Detect which cell encompasses the target text, then output its [x, y] center coordinate. 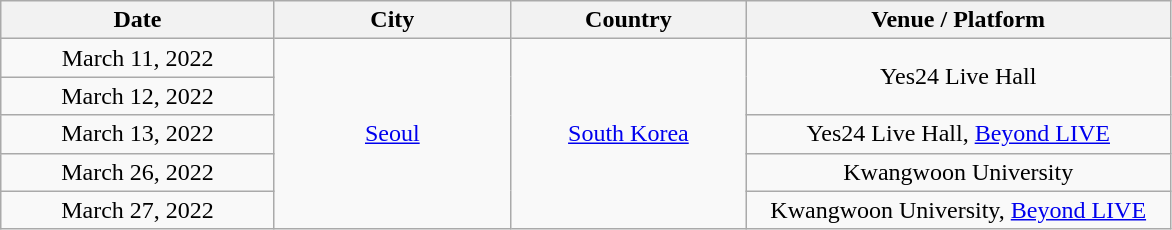
March 11, 2022 [138, 58]
March 27, 2022 [138, 210]
South Korea [628, 134]
City [392, 20]
Date [138, 20]
March 26, 2022 [138, 172]
Seoul [392, 134]
Yes24 Live Hall, Beyond LIVE [958, 134]
Yes24 Live Hall [958, 77]
Kwangwoon University [958, 172]
March 12, 2022 [138, 96]
Country [628, 20]
March 13, 2022 [138, 134]
Kwangwoon University, Beyond LIVE [958, 210]
Venue / Platform [958, 20]
